Output the [X, Y] coordinate of the center of the cell containing the given text.  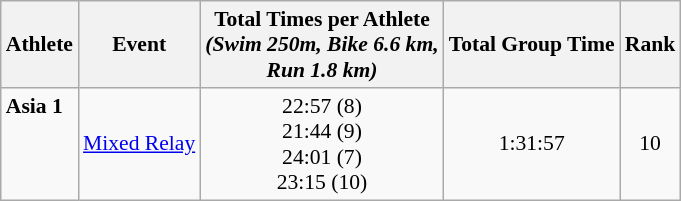
Rank [650, 44]
1:31:57 [532, 144]
Total Times per Athlete (Swim 250m, Bike 6.6 km, Run 1.8 km) [322, 44]
Mixed Relay [139, 144]
10 [650, 144]
Asia 1 [40, 144]
22:57 (8)21:44 (9)24:01 (7)23:15 (10) [322, 144]
Event [139, 44]
Athlete [40, 44]
Total Group Time [532, 44]
